Locate the cell with the specified text and output its [X, Y] center coordinate. 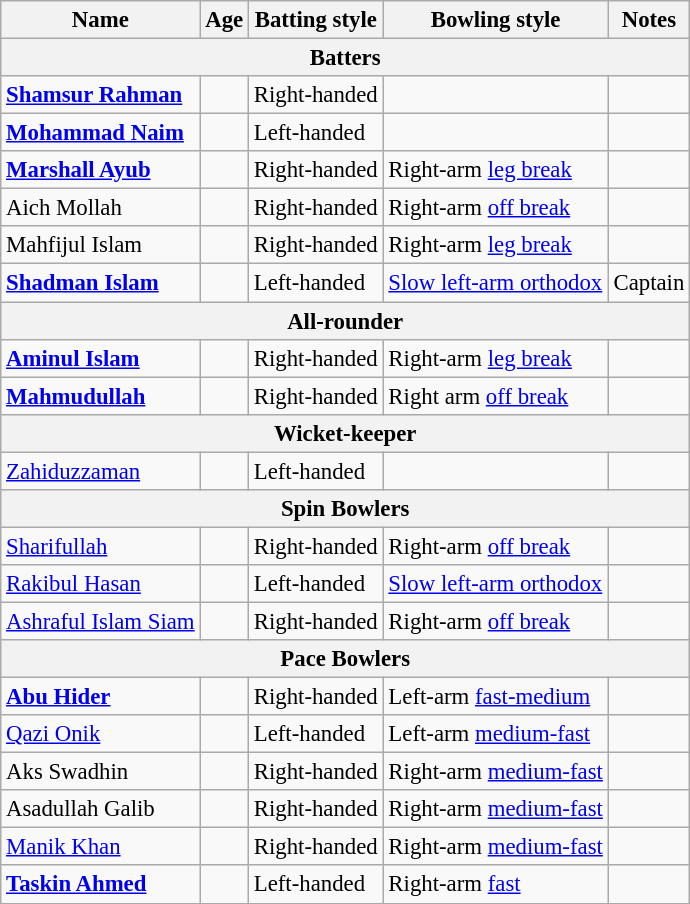
Mahfijul Islam [100, 245]
Qazi Onik [100, 734]
Pace Bowlers [346, 659]
Right-arm fast [496, 885]
Zahiduzzaman [100, 471]
All-rounder [346, 321]
Age [224, 20]
Bowling style [496, 20]
Captain [648, 283]
Mohammad Naim [100, 133]
Abu Hider [100, 697]
Batters [346, 58]
Wicket-keeper [346, 433]
Taskin Ahmed [100, 885]
Left-arm fast-medium [496, 697]
Marshall Ayub [100, 170]
Spin Bowlers [346, 509]
Right arm off break [496, 396]
Aminul Islam [100, 358]
Mahmudullah [100, 396]
Manik Khan [100, 847]
Name [100, 20]
Shadman Islam [100, 283]
Batting style [316, 20]
Aks Swadhin [100, 772]
Notes [648, 20]
Rakibul Hasan [100, 584]
Ashraful Islam Siam [100, 621]
Asadullah Galib [100, 809]
Aich Mollah [100, 208]
Left-arm medium-fast [496, 734]
Shamsur Rahman [100, 95]
Sharifullah [100, 546]
